Determine the (x, y) coordinate at the center of the cell enclosing the given text.  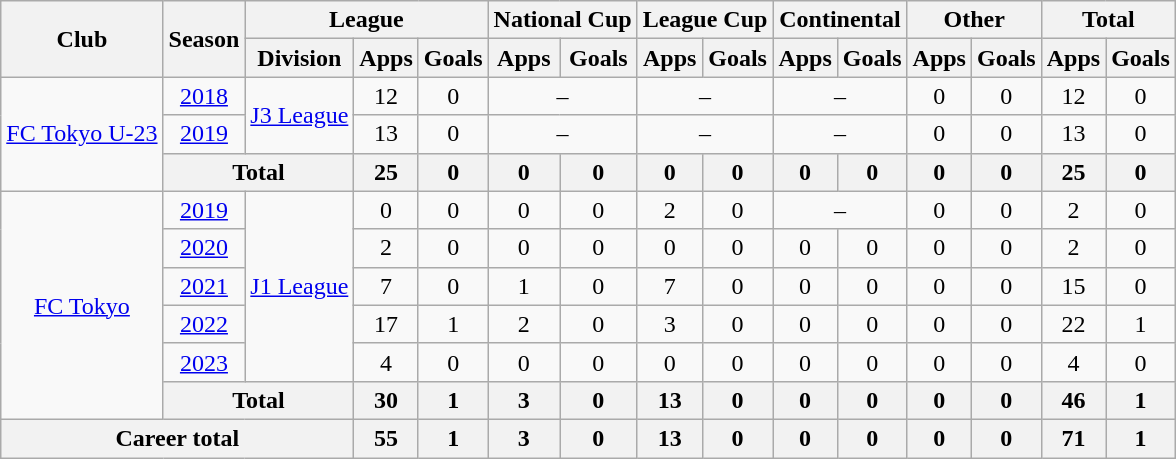
Career total (178, 438)
55 (386, 438)
League (366, 20)
Club (82, 39)
2018 (204, 96)
22 (1073, 324)
46 (1073, 400)
2022 (204, 324)
Continental (840, 20)
FC Tokyo (82, 305)
17 (386, 324)
71 (1073, 438)
J3 League (300, 115)
J1 League (300, 286)
2021 (204, 286)
Season (204, 39)
15 (1073, 286)
30 (386, 400)
FC Tokyo U-23 (82, 134)
2020 (204, 248)
Division (300, 58)
National Cup (562, 20)
League Cup (705, 20)
2023 (204, 362)
Other (974, 20)
